Provide the (x, y) coordinate of the cell's center where the given text is located.  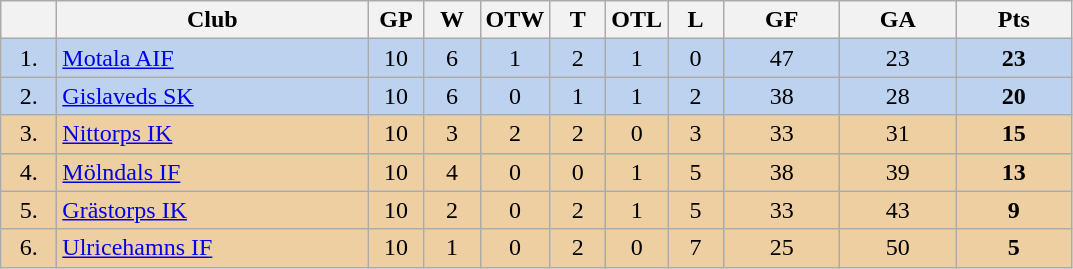
50 (898, 248)
9 (1014, 210)
20 (1014, 96)
T (578, 20)
Ulricehamns IF (212, 248)
Gislaveds SK (212, 96)
43 (898, 210)
Motala AIF (212, 58)
28 (898, 96)
7 (696, 248)
2. (29, 96)
6. (29, 248)
4 (452, 172)
L (696, 20)
Pts (1014, 20)
Club (212, 20)
15 (1014, 134)
3. (29, 134)
Grästorps IK (212, 210)
13 (1014, 172)
Mölndals IF (212, 172)
OTL (637, 20)
GP (396, 20)
31 (898, 134)
OTW (515, 20)
Nittorps IK (212, 134)
25 (782, 248)
GA (898, 20)
1. (29, 58)
W (452, 20)
GF (782, 20)
39 (898, 172)
47 (782, 58)
5. (29, 210)
4. (29, 172)
